Search for the cell housing the specified text and yield its (x, y) center coordinate. 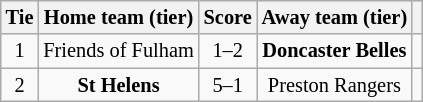
1–2 (228, 51)
Preston Rangers (334, 85)
Tie (20, 17)
Home team (tier) (118, 17)
5–1 (228, 85)
Away team (tier) (334, 17)
2 (20, 85)
Friends of Fulham (118, 51)
Doncaster Belles (334, 51)
1 (20, 51)
St Helens (118, 85)
Score (228, 17)
